Return (x, y) of the center of cell containing provided text 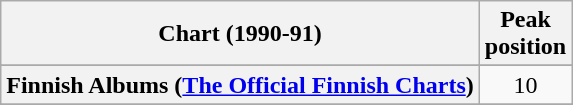
Finnish Albums (The Official Finnish Charts) (240, 85)
Peakposition (525, 34)
Chart (1990-91) (240, 34)
10 (525, 85)
